Provide the (X, Y) coordinate of the cell's center where the given text is located.  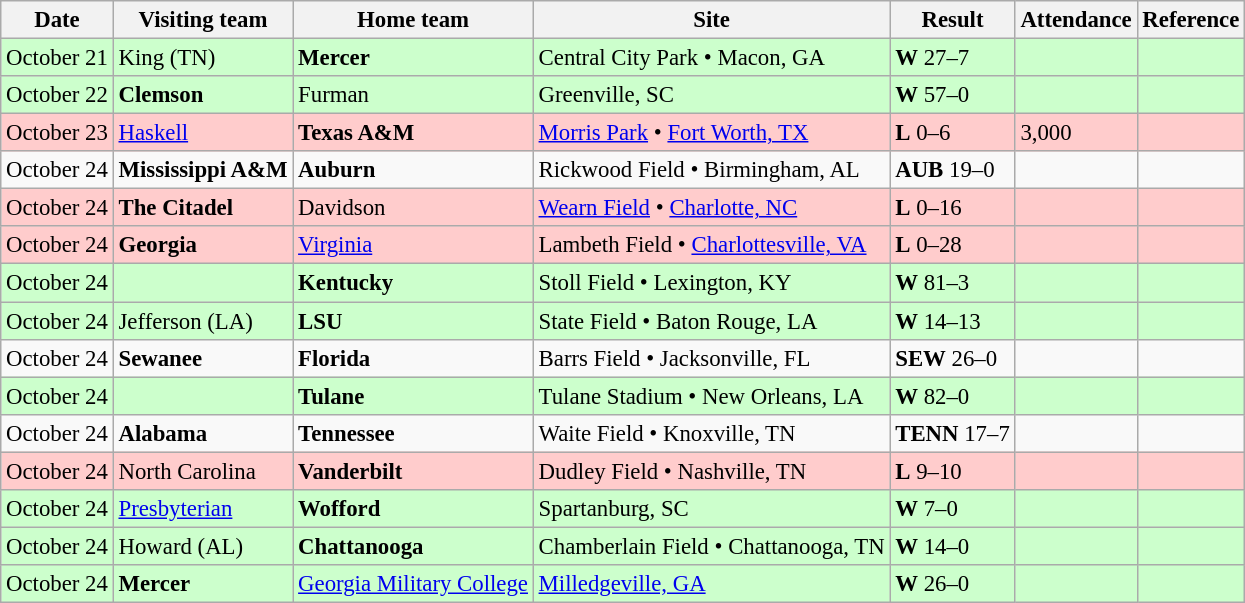
Mississippi A&M (203, 170)
L 0–6 (952, 133)
Waite Field • Knoxville, TN (712, 433)
Presbyterian (203, 509)
W 82–0 (952, 396)
Florida (413, 358)
Barrs Field • Jacksonville, FL (712, 358)
Stoll Field • Lexington, KY (712, 283)
3,000 (1076, 133)
Visiting team (203, 20)
Furman (413, 95)
King (TN) (203, 58)
Date (57, 20)
L 9–10 (952, 471)
Texas A&M (413, 133)
October 21 (57, 58)
Chamberlain Field • Chattanooga, TN (712, 546)
W 14–13 (952, 321)
The Citadel (203, 208)
Site (712, 20)
October 23 (57, 133)
Attendance (1076, 20)
W 26–0 (952, 584)
Lambeth Field • Charlottesville, VA (712, 245)
Central City Park • Macon, GA (712, 58)
W 57–0 (952, 95)
Auburn (413, 170)
Result (952, 20)
Kentucky (413, 283)
Tulane Stadium • New Orleans, LA (712, 396)
Rickwood Field • Birmingham, AL (712, 170)
Virginia (413, 245)
W 81–3 (952, 283)
Milledgeville, GA (712, 584)
October 22 (57, 95)
Davidson (413, 208)
Howard (AL) (203, 546)
Haskell (203, 133)
State Field • Baton Rouge, LA (712, 321)
North Carolina (203, 471)
Dudley Field • Nashville, TN (712, 471)
Spartanburg, SC (712, 509)
Wearn Field • Charlotte, NC (712, 208)
Jefferson (LA) (203, 321)
Clemson (203, 95)
Chattanooga (413, 546)
Morris Park • Fort Worth, TX (712, 133)
W 7–0 (952, 509)
Alabama (203, 433)
W 27–7 (952, 58)
Greenville, SC (712, 95)
Reference (1191, 20)
Vanderbilt (413, 471)
TENN 17–7 (952, 433)
Georgia Military College (413, 584)
LSU (413, 321)
AUB 19–0 (952, 170)
L 0–28 (952, 245)
Wofford (413, 509)
L 0–16 (952, 208)
Tennessee (413, 433)
W 14–0 (952, 546)
SEW 26–0 (952, 358)
Home team (413, 20)
Georgia (203, 245)
Sewanee (203, 358)
Tulane (413, 396)
